For the text-containing cell, return its midpoint in [X, Y] coordinate format. 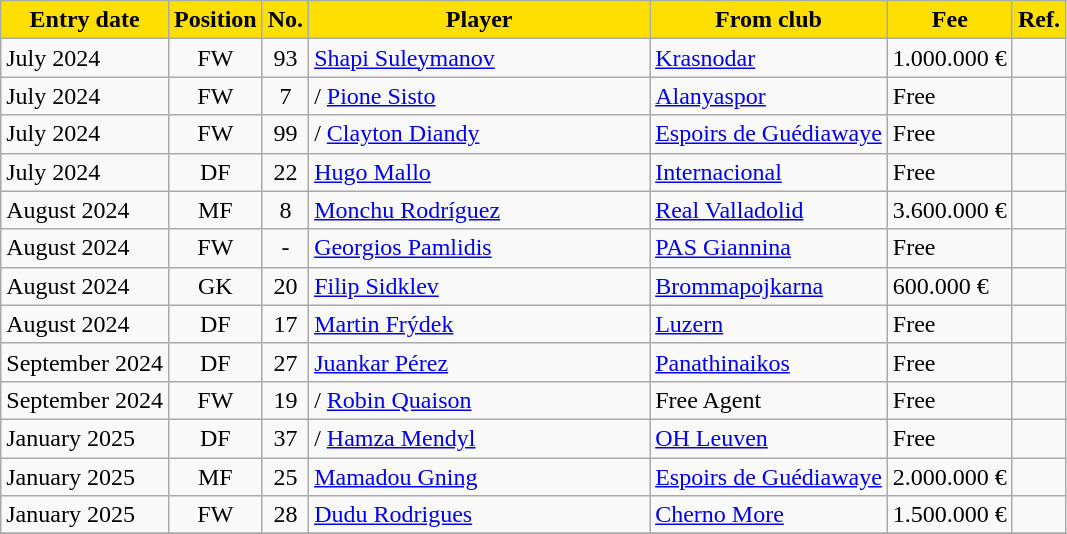
/ Robin Quaison [480, 400]
1.500.000 € [950, 515]
Position [215, 20]
22 [285, 172]
/ Clayton Diandy [480, 134]
37 [285, 438]
Internacional [769, 172]
Entry date [85, 20]
Krasnodar [769, 58]
93 [285, 58]
Cherno More [769, 515]
Fee [950, 20]
19 [285, 400]
PAS Giannina [769, 248]
Filip Sidklev [480, 286]
Brommapojkarna [769, 286]
Georgios Pamlidis [480, 248]
/ Pione Sisto [480, 96]
Juankar Pérez [480, 362]
Luzern [769, 324]
OH Leuven [769, 438]
- [285, 248]
20 [285, 286]
Real Valladolid [769, 210]
Shapi Suleymanov [480, 58]
From club [769, 20]
Hugo Mallo [480, 172]
Player [480, 20]
1.000.000 € [950, 58]
Dudu Rodrigues [480, 515]
27 [285, 362]
Ref. [1038, 20]
Alanyaspor [769, 96]
7 [285, 96]
GK [215, 286]
No. [285, 20]
99 [285, 134]
Panathinaikos [769, 362]
8 [285, 210]
2.000.000 € [950, 477]
Martin Frýdek [480, 324]
Free Agent [769, 400]
Monchu Rodríguez [480, 210]
3.600.000 € [950, 210]
28 [285, 515]
/ Hamza Mendyl [480, 438]
600.000 € [950, 286]
17 [285, 324]
25 [285, 477]
Mamadou Gning [480, 477]
